Identify which cell holds the provided text, then report its (x, y) central coordinate. 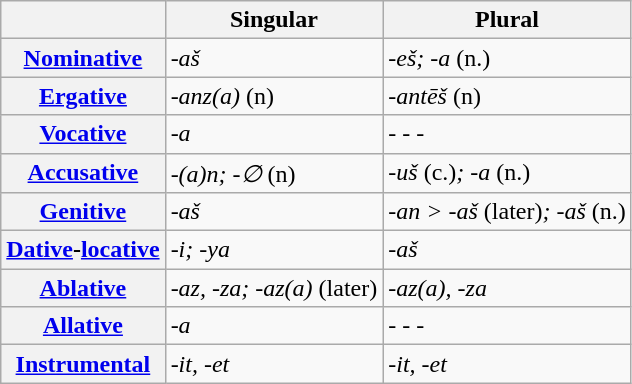
Ablative (83, 288)
Allative (83, 326)
-eš; -a (n.) (508, 58)
-az, -za; -az(a) (later) (274, 288)
Accusative (83, 173)
-antēš (n) (508, 96)
Dative-locative (83, 250)
-i; -ya (274, 250)
Genitive (83, 212)
Instrumental (83, 364)
Nominative (83, 58)
Vocative (83, 134)
-(a)n; -∅ (n) (274, 173)
Plural (508, 20)
Ergative (83, 96)
-uš (c.); -a (n.) (508, 173)
-az(a), -za (508, 288)
-anz(a) (n) (274, 96)
Singular (274, 20)
-an > -aš (later); -aš (n.) (508, 212)
